Search for the cell housing the specified text and yield its [X, Y] center coordinate. 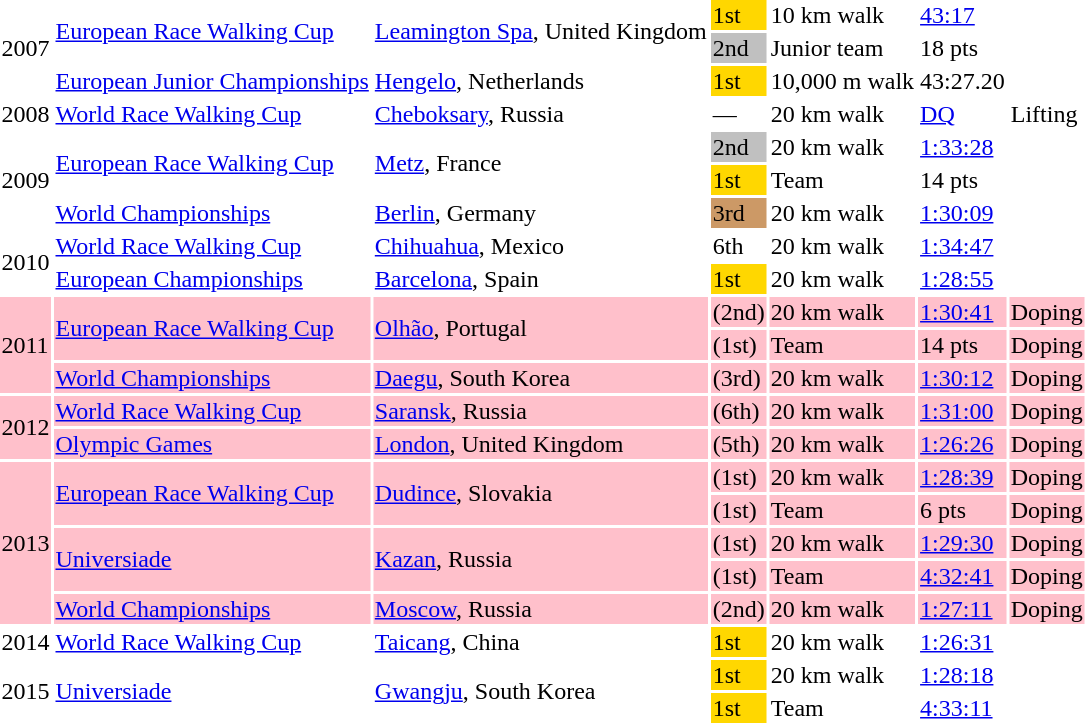
2014 [26, 642]
6 pts [963, 510]
Junior team [842, 48]
6th [738, 246]
18 pts [963, 48]
Saransk, Russia [540, 411]
Dudince, Slovakia [540, 494]
Cheboksary, Russia [540, 114]
DQ [963, 114]
Gwangju, South Korea [540, 692]
2010 [26, 262]
10 km walk [842, 15]
2011 [26, 345]
2008 [26, 114]
2012 [26, 428]
1:26:26 [963, 444]
Barcelona, Spain [540, 279]
Olhão, Portugal [540, 328]
1:33:28 [963, 147]
Berlin, Germany [540, 213]
1:30:12 [963, 378]
Chihuahua, Mexico [540, 246]
(3rd) [738, 378]
(6th) [738, 411]
1:29:30 [963, 543]
43:17 [963, 15]
1:30:09 [963, 213]
Metz, France [540, 164]
2015 [26, 692]
1:34:47 [963, 246]
1:28:55 [963, 279]
1:28:18 [963, 675]
1:27:11 [963, 609]
Taicang, China [540, 642]
Daegu, South Korea [540, 378]
Olympic Games [212, 444]
Hengelo, Netherlands [540, 81]
4:33:11 [963, 708]
Moscow, Russia [540, 609]
1:28:39 [963, 477]
(5th) [738, 444]
European Junior Championships [212, 81]
2007 [26, 48]
4:32:41 [963, 576]
Leamington Spa, United Kingdom [540, 32]
1:30:41 [963, 312]
3rd [738, 213]
10,000 m walk [842, 81]
Lifting [1046, 114]
European Championships [212, 279]
London, United Kingdom [540, 444]
2009 [26, 180]
2013 [26, 543]
— [738, 114]
1:26:31 [963, 642]
43:27.20 [963, 81]
Kazan, Russia [540, 560]
1:31:00 [963, 411]
